Identify which cell holds the provided text, then report its [x, y] central coordinate. 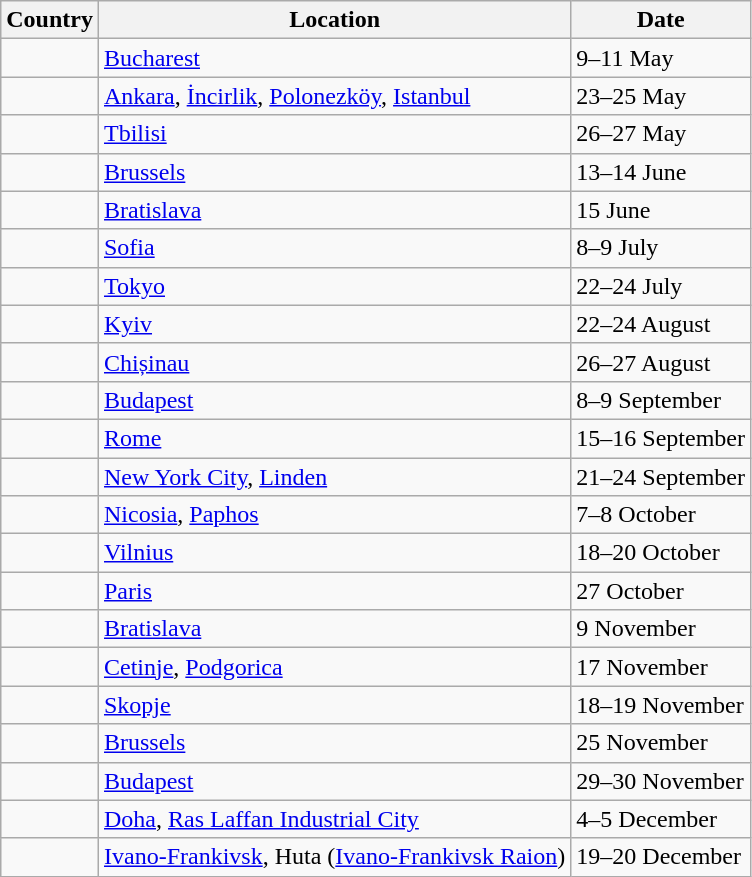
Bucharest [334, 58]
22–24 July [661, 286]
18–20 October [661, 553]
18–19 November [661, 705]
8–9 July [661, 248]
Rome [334, 438]
25 November [661, 743]
Kyiv [334, 324]
Cetinje, Podgorica [334, 667]
Doha, Ras Laffan Industrial City [334, 819]
New York City, Linden [334, 477]
Location [334, 20]
Ankara, İncirlik, Polonezköy, Istanbul [334, 96]
Country [50, 20]
Vilnius [334, 553]
Date [661, 20]
Tbilisi [334, 134]
4–5 December [661, 819]
8–9 September [661, 400]
Skopje [334, 705]
19–20 December [661, 857]
Paris [334, 591]
26–27 August [661, 362]
Ivano-Frankivsk, Huta (Ivano-Frankivsk Raion) [334, 857]
9–11 May [661, 58]
15–16 September [661, 438]
29–30 November [661, 781]
7–8 October [661, 515]
22–24 August [661, 324]
Chișinau [334, 362]
Tokyo [334, 286]
13–14 June [661, 172]
17 November [661, 667]
21–24 September [661, 477]
27 October [661, 591]
Sofia [334, 248]
15 June [661, 210]
Nicosia, Paphos [334, 515]
26–27 May [661, 134]
23–25 May [661, 96]
9 November [661, 629]
